For the text-containing cell, return its midpoint in (X, Y) coordinate format. 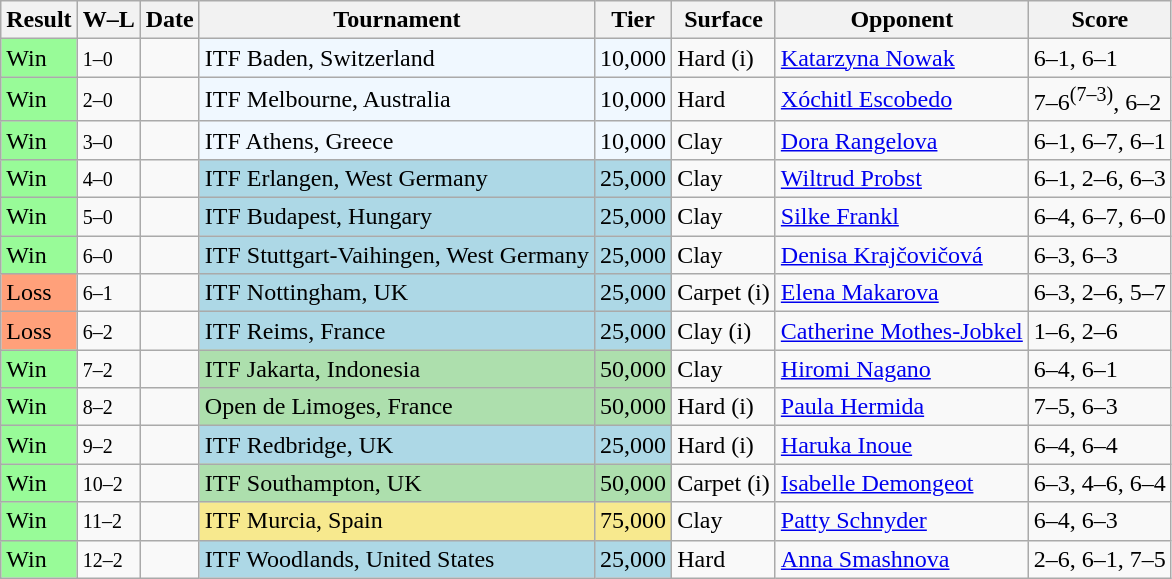
Opponent (902, 20)
Haruka Inoue (902, 445)
ITF Jakarta, Indonesia (396, 369)
6–3, 2–6, 5–7 (1100, 293)
Dora Rangelova (902, 140)
Open de Limoges, France (396, 407)
Elena Makarova (902, 293)
ITF Baden, Switzerland (396, 58)
4–0 (108, 178)
11–2 (108, 521)
2–6, 6–1, 7–5 (1100, 559)
6–4, 6–3 (1100, 521)
Clay (i) (724, 331)
6–4, 6–1 (1100, 369)
10–2 (108, 483)
Surface (724, 20)
6–4, 6–7, 6–0 (1100, 217)
7–2 (108, 369)
ITF Woodlands, United States (396, 559)
ITF Southampton, UK (396, 483)
W–L (108, 20)
ITF Athens, Greece (396, 140)
7–5, 6–3 (1100, 407)
6–2 (108, 331)
6–3, 6–3 (1100, 255)
Tournament (396, 20)
3–0 (108, 140)
ITF Melbourne, Australia (396, 100)
Isabelle Demongeot (902, 483)
Katarzyna Nowak (902, 58)
ITF Nottingham, UK (396, 293)
Tier (634, 20)
Silke Frankl (902, 217)
9–2 (108, 445)
ITF Erlangen, West Germany (396, 178)
75,000 (634, 521)
Patty Schnyder (902, 521)
Hiromi Nagano (902, 369)
6–1 (108, 293)
7–6(7–3), 6–2 (1100, 100)
Denisa Krajčovičová (902, 255)
ITF Budapest, Hungary (396, 217)
Date (170, 20)
Result (39, 20)
Catherine Mothes-Jobkel (902, 331)
Paula Hermida (902, 407)
ITF Reims, France (396, 331)
Wiltrud Probst (902, 178)
ITF Redbridge, UK (396, 445)
1–0 (108, 58)
6–1, 6–7, 6–1 (1100, 140)
ITF Murcia, Spain (396, 521)
6–4, 6–4 (1100, 445)
2–0 (108, 100)
1–6, 2–6 (1100, 331)
6–3, 4–6, 6–4 (1100, 483)
Score (1100, 20)
8–2 (108, 407)
6–1, 2–6, 6–3 (1100, 178)
ITF Stuttgart-Vaihingen, West Germany (396, 255)
Xóchitl Escobedo (902, 100)
6–0 (108, 255)
5–0 (108, 217)
Anna Smashnova (902, 559)
12–2 (108, 559)
6–1, 6–1 (1100, 58)
